Scan for the cell matching the given text and deliver its (X, Y) coordinate at center. 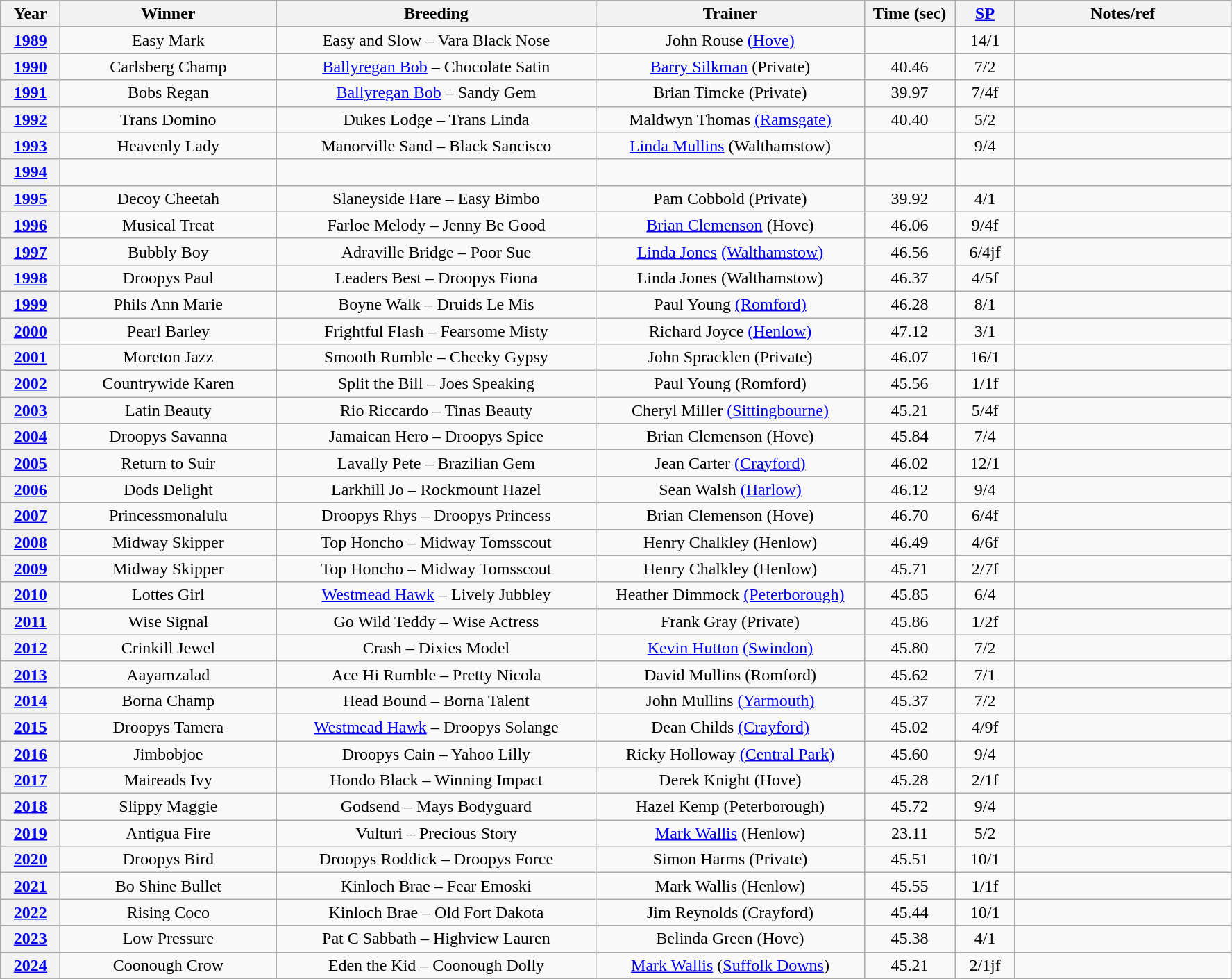
Boyne Walk – Druids Le Mis (436, 304)
Breeding (436, 14)
2022 (31, 912)
Linda Mullins (Walthamstow) (730, 146)
2017 (31, 780)
Moreton Jazz (168, 358)
Frank Gray (Private) (730, 621)
Pearl Barley (168, 331)
2/1jf (985, 965)
Eden the Kid – Coonough Dolly (436, 965)
Go Wild Teddy – Wise Actress (436, 621)
2002 (31, 384)
2015 (31, 727)
1995 (31, 199)
Ballyregan Bob – Chocolate Satin (436, 67)
2011 (31, 621)
45.56 (909, 384)
8/1 (985, 304)
Cheryl Miller (Sittingbourne) (730, 410)
5/4f (985, 410)
Bubbly Boy (168, 251)
Vulturi – Precious Story (436, 833)
Dukes Lodge – Trans Linda (436, 119)
Ricky Holloway (Central Park) (730, 753)
Lottes Girl (168, 595)
Year (31, 14)
Phils Ann Marie (168, 304)
Adraville Bridge – Poor Sue (436, 251)
Slaneyside Hare – Easy Bimbo (436, 199)
45.44 (909, 912)
1994 (31, 172)
2021 (31, 886)
46.07 (909, 358)
1999 (31, 304)
Westmead Hawk – Lively Jubbley (436, 595)
4/6f (985, 542)
1992 (31, 119)
Droopys Bird (168, 860)
4/5f (985, 278)
Rio Riccardo – Tinas Beauty (436, 410)
Simon Harms (Private) (730, 860)
6/4jf (985, 251)
45.37 (909, 701)
45.62 (909, 674)
2013 (31, 674)
Leaders Best – Droopys Fiona (436, 278)
12/1 (985, 463)
Godsend – Mays Bodyguard (436, 807)
Wise Signal (168, 621)
Coonough Crow (168, 965)
46.12 (909, 489)
John Spracklen (Private) (730, 358)
Carlsberg Champ (168, 67)
45.28 (909, 780)
46.49 (909, 542)
46.28 (909, 304)
Manorville Sand – Black Sancisco (436, 146)
Larkhill Jo – Rockmount Hazel (436, 489)
Aayamzalad (168, 674)
Droopys Cain – Yahoo Lilly (436, 753)
2020 (31, 860)
45.85 (909, 595)
45.84 (909, 437)
Bobs Regan (168, 93)
Split the Bill – Joes Speaking (436, 384)
2006 (31, 489)
45.02 (909, 727)
Decoy Cheetah (168, 199)
2023 (31, 939)
45.38 (909, 939)
Pam Cobbold (Private) (730, 199)
Jim Reynolds (Crayford) (730, 912)
Droopys Paul (168, 278)
46.06 (909, 225)
Lavally Pete – Brazilian Gem (436, 463)
45.80 (909, 648)
John Rouse (Hove) (730, 40)
2012 (31, 648)
Richard Joyce (Henlow) (730, 331)
Mark Wallis (Suffolk Downs) (730, 965)
2/7f (985, 569)
1993 (31, 146)
Farloe Melody – Jenny Be Good (436, 225)
Head Bound – Borna Talent (436, 701)
Pat C Sabbath – Highview Lauren (436, 939)
40.40 (909, 119)
46.02 (909, 463)
Ballyregan Bob – Sandy Gem (436, 93)
45.55 (909, 886)
Derek Knight (Hove) (730, 780)
16/1 (985, 358)
2004 (31, 437)
Barry Silkman (Private) (730, 67)
1996 (31, 225)
Hondo Black – Winning Impact (436, 780)
Crinkill Jewel (168, 648)
Borna Champ (168, 701)
45.51 (909, 860)
Westmead Hawk – Droopys Solange (436, 727)
Maireads Ivy (168, 780)
Brian Timcke (Private) (730, 93)
3/1 (985, 331)
Latin Beauty (168, 410)
2008 (31, 542)
Countrywide Karen (168, 384)
39.97 (909, 93)
Time (sec) (909, 14)
23.11 (909, 833)
1998 (31, 278)
Frightful Flash – Fearsome Misty (436, 331)
Hazel Kemp (Peterborough) (730, 807)
Notes/ref (1123, 14)
Heather Dimmock (Peterborough) (730, 595)
46.37 (909, 278)
Kinloch Brae – Old Fort Dakota (436, 912)
46.70 (909, 516)
4/9f (985, 727)
Low Pressure (168, 939)
39.92 (909, 199)
Smooth Rumble – Cheeky Gypsy (436, 358)
Jamaican Hero – Droopys Spice (436, 437)
SP (985, 14)
Kevin Hutton (Swindon) (730, 648)
45.60 (909, 753)
David Mullins (Romford) (730, 674)
Jean Carter (Crayford) (730, 463)
2018 (31, 807)
1990 (31, 67)
2005 (31, 463)
7/4f (985, 93)
2010 (31, 595)
Droopys Rhys – Droopys Princess (436, 516)
Jimbobjoe (168, 753)
6/4 (985, 595)
2/1f (985, 780)
2014 (31, 701)
Heavenly Lady (168, 146)
45.72 (909, 807)
1991 (31, 93)
Sean Walsh (Harlow) (730, 489)
2000 (31, 331)
Princessmonalulu (168, 516)
2016 (31, 753)
Dods Delight (168, 489)
2024 (31, 965)
1/2f (985, 621)
Crash – Dixies Model (436, 648)
Slippy Maggie (168, 807)
Belinda Green (Hove) (730, 939)
John Mullins (Yarmouth) (730, 701)
Kinloch Brae – Fear Emoski (436, 886)
7/4 (985, 437)
9/4f (985, 225)
14/1 (985, 40)
Trainer (730, 14)
Droopys Tamera (168, 727)
Bo Shine Bullet (168, 886)
Ace Hi Rumble – Pretty Nicola (436, 674)
Droopys Savanna (168, 437)
2003 (31, 410)
7/1 (985, 674)
Rising Coco (168, 912)
Maldwyn Thomas (Ramsgate) (730, 119)
6/4f (985, 516)
2019 (31, 833)
Droopys Roddick – Droopys Force (436, 860)
45.71 (909, 569)
Musical Treat (168, 225)
40.46 (909, 67)
Antigua Fire (168, 833)
2001 (31, 358)
2007 (31, 516)
45.86 (909, 621)
2009 (31, 569)
Winner (168, 14)
Trans Domino (168, 119)
1989 (31, 40)
Easy and Slow – Vara Black Nose (436, 40)
Easy Mark (168, 40)
1997 (31, 251)
47.12 (909, 331)
Return to Suir (168, 463)
Dean Childs (Crayford) (730, 727)
46.56 (909, 251)
